Identify which cell holds the provided text, then report its [x, y] central coordinate. 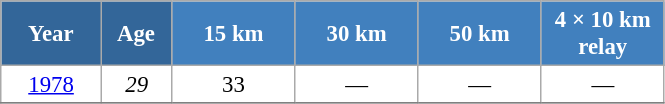
4 × 10 km relay [602, 34]
50 km [480, 34]
33 [234, 85]
29 [136, 85]
15 km [234, 34]
1978 [52, 85]
Year [52, 34]
30 km [356, 34]
Age [136, 34]
